Return the (X, Y) coordinate for the center point of the cell that contains the specified text.  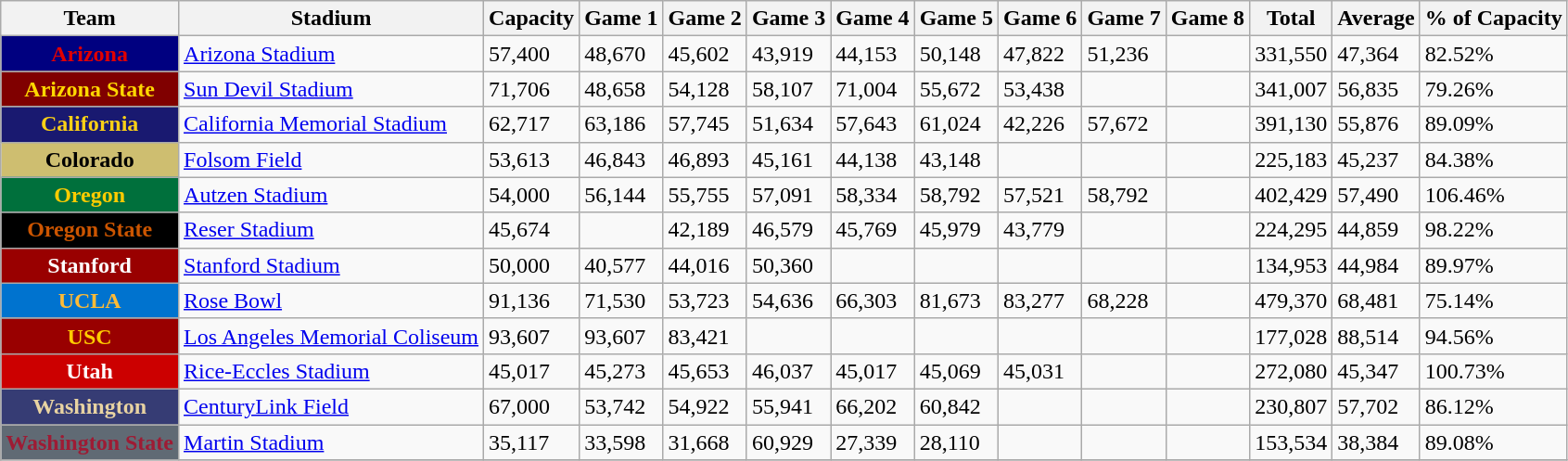
Autzen Stadium (332, 195)
63,186 (621, 124)
Utah (90, 371)
55,755 (705, 195)
Stanford Stadium (332, 265)
45,237 (1376, 160)
43,779 (1039, 230)
Martin Stadium (332, 442)
71,530 (621, 301)
45,653 (705, 371)
Game 8 (1207, 19)
55,941 (788, 406)
Washington (90, 406)
Game 2 (705, 19)
51,236 (1124, 54)
54,922 (705, 406)
Oregon State (90, 230)
57,672 (1124, 124)
66,202 (873, 406)
67,000 (532, 406)
43,919 (788, 54)
47,822 (1039, 54)
40,577 (621, 265)
California (90, 124)
43,148 (956, 160)
57,702 (1376, 406)
57,745 (705, 124)
177,028 (1291, 336)
402,429 (1291, 195)
57,400 (532, 54)
79.26% (1493, 89)
57,521 (1039, 195)
53,438 (1039, 89)
Total (1291, 19)
100.73% (1493, 371)
50,360 (788, 265)
45,161 (788, 160)
94.56% (1493, 336)
Sun Devil Stadium (332, 89)
46,843 (621, 160)
60,929 (788, 442)
331,550 (1291, 54)
57,091 (788, 195)
46,037 (788, 371)
Stanford (90, 265)
230,807 (1291, 406)
45,602 (705, 54)
75.14% (1493, 301)
82.52% (1493, 54)
51,634 (788, 124)
44,016 (705, 265)
53,613 (532, 160)
Oregon (90, 195)
44,153 (873, 54)
Game 4 (873, 19)
Arizona Stadium (332, 54)
224,295 (1291, 230)
66,303 (873, 301)
45,273 (621, 371)
CenturyLink Field (332, 406)
91,136 (532, 301)
106.46% (1493, 195)
Los Angeles Memorial Coliseum (332, 336)
Colorado (90, 160)
86.12% (1493, 406)
50,000 (532, 265)
Washington State (90, 442)
83,277 (1039, 301)
USC (90, 336)
134,953 (1291, 265)
Game 1 (621, 19)
89.08% (1493, 442)
Reser Stadium (332, 230)
61,024 (956, 124)
46,893 (705, 160)
71,004 (873, 89)
54,636 (788, 301)
391,130 (1291, 124)
57,490 (1376, 195)
54,128 (705, 89)
58,334 (873, 195)
60,842 (956, 406)
Arizona State (90, 89)
54,000 (532, 195)
Average (1376, 19)
Game 3 (788, 19)
California Memorial Stadium (332, 124)
71,706 (532, 89)
45,031 (1039, 371)
Capacity (532, 19)
45,769 (873, 230)
56,144 (621, 195)
% of Capacity (1493, 19)
48,670 (621, 54)
44,984 (1376, 265)
479,370 (1291, 301)
48,658 (621, 89)
42,226 (1039, 124)
57,643 (873, 124)
68,228 (1124, 301)
Game 6 (1039, 19)
55,876 (1376, 124)
53,742 (621, 406)
Rice-Eccles Stadium (332, 371)
28,110 (956, 442)
47,364 (1376, 54)
56,835 (1376, 89)
42,189 (705, 230)
50,148 (956, 54)
89.97% (1493, 265)
27,339 (873, 442)
45,347 (1376, 371)
55,672 (956, 89)
33,598 (621, 442)
Stadium (332, 19)
44,138 (873, 160)
38,384 (1376, 442)
45,069 (956, 371)
45,674 (532, 230)
Rose Bowl (332, 301)
88,514 (1376, 336)
62,717 (532, 124)
Folsom Field (332, 160)
58,107 (788, 89)
89.09% (1493, 124)
31,668 (705, 442)
Game 7 (1124, 19)
Game 5 (956, 19)
45,979 (956, 230)
68,481 (1376, 301)
UCLA (90, 301)
225,183 (1291, 160)
46,579 (788, 230)
83,421 (705, 336)
81,673 (956, 301)
53,723 (705, 301)
Arizona (90, 54)
Team (90, 19)
35,117 (532, 442)
272,080 (1291, 371)
153,534 (1291, 442)
44,859 (1376, 230)
341,007 (1291, 89)
84.38% (1493, 160)
98.22% (1493, 230)
